Find where the given text appears and provide that cell's center as (X, Y) coordinate. 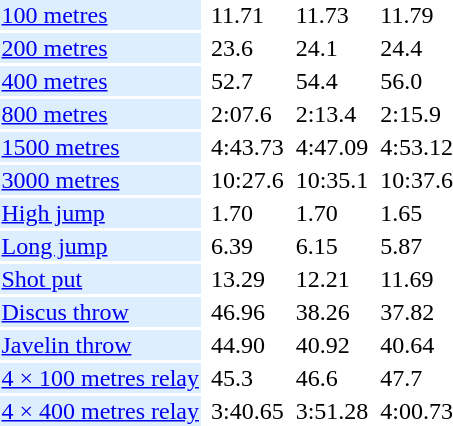
200 metres (100, 48)
Shot put (100, 279)
4 × 400 metres relay (100, 411)
Discus throw (100, 312)
40.92 (332, 345)
10:27.6 (247, 180)
4:47.09 (332, 147)
23.6 (247, 48)
Javelin throw (100, 345)
3:40.65 (247, 411)
52.7 (247, 81)
12.21 (332, 279)
6.15 (332, 246)
45.3 (247, 378)
11.71 (247, 15)
38.26 (332, 312)
4 × 100 metres relay (100, 378)
2:13.4 (332, 114)
2:07.6 (247, 114)
44.90 (247, 345)
100 metres (100, 15)
13.29 (247, 279)
46.96 (247, 312)
3000 metres (100, 180)
Long jump (100, 246)
800 metres (100, 114)
3:51.28 (332, 411)
High jump (100, 213)
1500 metres (100, 147)
400 metres (100, 81)
54.4 (332, 81)
6.39 (247, 246)
24.1 (332, 48)
11.73 (332, 15)
4:43.73 (247, 147)
46.6 (332, 378)
10:35.1 (332, 180)
